Pinpoint the cell where the given text exists, returning its (x, y) midpoint coordinate. 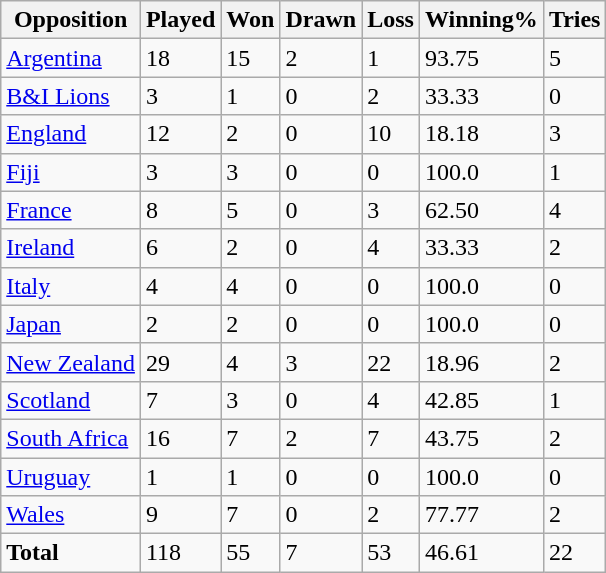
Tries (574, 20)
Italy (71, 286)
Total (71, 553)
Drawn (321, 20)
England (71, 134)
12 (180, 134)
Uruguay (71, 477)
Opposition (71, 20)
6 (180, 248)
18.96 (481, 362)
62.50 (481, 210)
Japan (71, 324)
9 (180, 515)
South Africa (71, 438)
New Zealand (71, 362)
93.75 (481, 58)
Won (250, 20)
118 (180, 553)
77.77 (481, 515)
55 (250, 553)
Wales (71, 515)
Played (180, 20)
Ireland (71, 248)
8 (180, 210)
29 (180, 362)
43.75 (481, 438)
53 (391, 553)
Argentina (71, 58)
Fiji (71, 172)
18 (180, 58)
42.85 (481, 400)
Winning% (481, 20)
15 (250, 58)
Loss (391, 20)
France (71, 210)
16 (180, 438)
10 (391, 134)
46.61 (481, 553)
18.18 (481, 134)
Scotland (71, 400)
B&I Lions (71, 96)
